Detect which cell encompasses the target text, then output its [x, y] center coordinate. 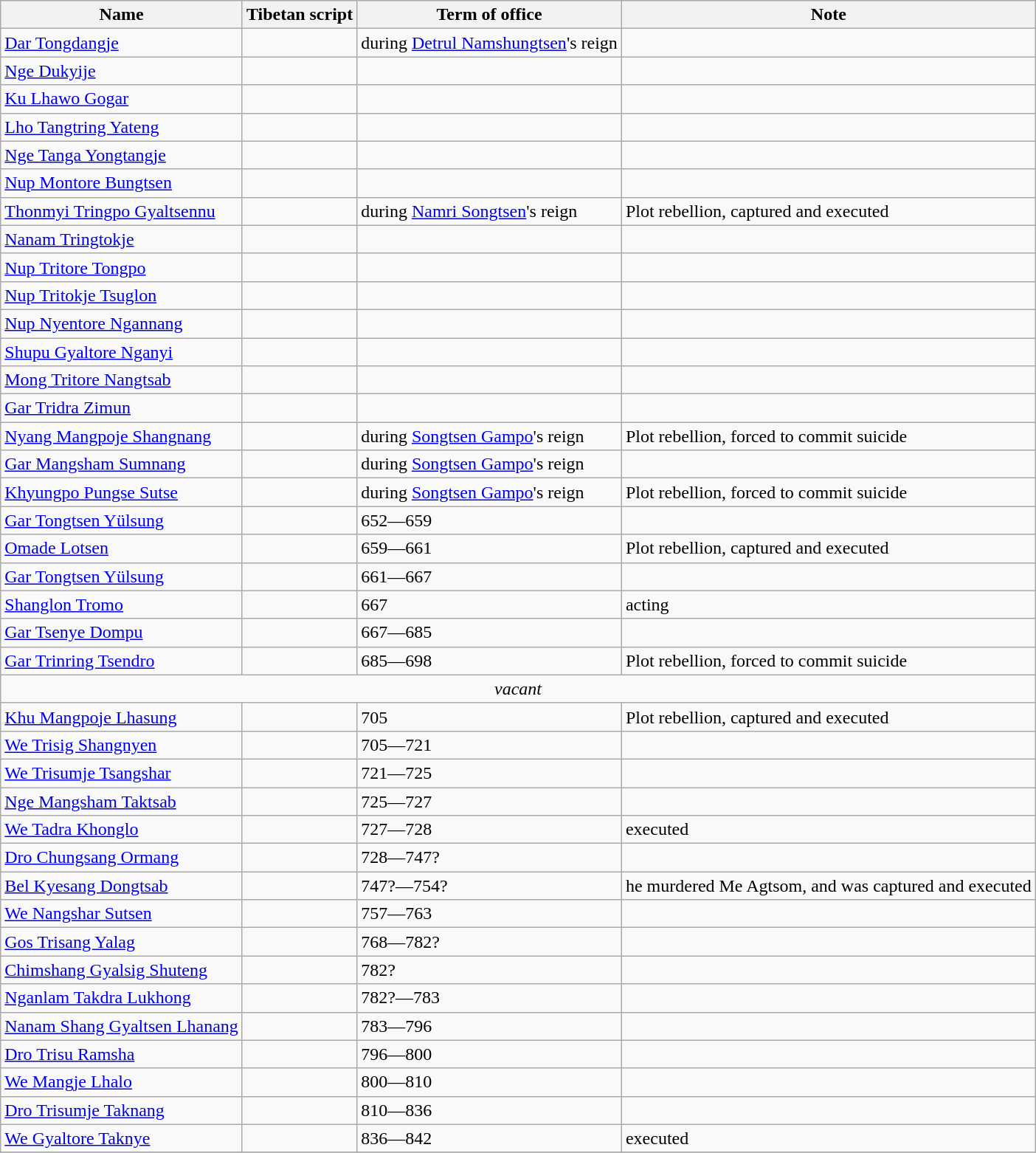
721—725 [490, 773]
727—728 [490, 830]
Nup Montore Bungtsen [122, 183]
Bel Kyesang Dongtsab [122, 886]
Nanam Shang Gyaltsen Lhanang [122, 1026]
We Trisig Shangnyen [122, 745]
Nganlam Takdra Lukhong [122, 998]
Chimshang Gyalsig Shuteng [122, 970]
800—810 [490, 1082]
Dro Trisumje Taknang [122, 1110]
vacant [518, 689]
Shupu Gyaltore Nganyi [122, 352]
Nup Tritore Tongpo [122, 267]
810—836 [490, 1110]
782?—783 [490, 998]
Name [122, 15]
We Gyaltore Taknye [122, 1138]
685—698 [490, 661]
Ku Lhawo Gogar [122, 99]
705—721 [490, 745]
Nup Tritokje Tsuglon [122, 295]
728—747? [490, 858]
796—800 [490, 1054]
Thonmyi Tringpo Gyaltsennu [122, 211]
725—727 [490, 801]
We Nangshar Sutsen [122, 914]
acting [828, 605]
Gar Trinring Tsendro [122, 661]
Gar Mangsham Sumnang [122, 464]
Dar Tongdangje [122, 43]
667—685 [490, 633]
747?—754? [490, 886]
Dro Chungsang Ormang [122, 858]
652—659 [490, 520]
Nup Nyentore Ngannang [122, 323]
Gos Trisang Yalag [122, 942]
Nge Dukyije [122, 71]
Omade Lotsen [122, 548]
659—661 [490, 548]
Nge Tanga Yongtangje [122, 155]
Nyang Mangpoje Shangnang [122, 436]
Nanam Tringtokje [122, 239]
Tibetan script [300, 15]
We Tadra Khonglo [122, 830]
Khyungpo Pungse Sutse [122, 492]
during Detrul Namshungtsen's reign [490, 43]
he murdered Me Agtsom, and was captured and executed [828, 886]
836—842 [490, 1138]
Term of office [490, 15]
during Namri Songtsen's reign [490, 211]
782? [490, 970]
Mong Tritore Nangtsab [122, 380]
We Mangje Lhalo [122, 1082]
We Trisumje Tsangshar [122, 773]
705 [490, 717]
768—782? [490, 942]
Gar Tridra Zimun [122, 408]
667 [490, 605]
661—667 [490, 576]
Khu Mangpoje Lhasung [122, 717]
Dro Trisu Ramsha [122, 1054]
Shanglon Tromo [122, 605]
Gar Tsenye Dompu [122, 633]
Lho Tangtring Yateng [122, 127]
Note [828, 15]
783—796 [490, 1026]
Nge Mangsham Taktsab [122, 801]
757—763 [490, 914]
